Provide the [x, y] coordinate of the cell's center where the given text is located.  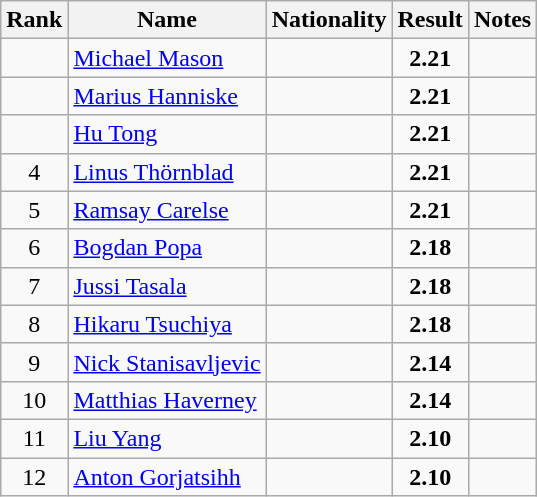
Liu Yang [167, 438]
6 [34, 248]
10 [34, 400]
Bogdan Popa [167, 248]
8 [34, 324]
Anton Gorjatsihh [167, 477]
Linus Thörnblad [167, 172]
4 [34, 172]
7 [34, 286]
Nationality [329, 20]
Matthias Haverney [167, 400]
9 [34, 362]
Hu Tong [167, 134]
Nick Stanisavljevic [167, 362]
Name [167, 20]
12 [34, 477]
Notes [502, 20]
Hikaru Tsuchiya [167, 324]
Rank [34, 20]
Ramsay Carelse [167, 210]
Marius Hanniske [167, 96]
Result [430, 20]
Jussi Tasala [167, 286]
11 [34, 438]
Michael Mason [167, 58]
5 [34, 210]
